For the text-containing cell, return its midpoint in (X, Y) coordinate format. 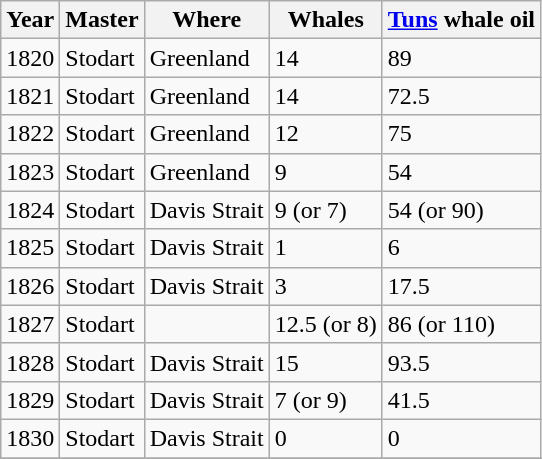
1830 (30, 438)
7 (or 9) (326, 400)
1828 (30, 362)
72.5 (461, 96)
Tuns whale oil (461, 20)
Master (102, 20)
Where (206, 20)
1827 (30, 324)
86 (or 110) (461, 324)
89 (461, 58)
12 (326, 134)
9 (or 7) (326, 210)
75 (461, 134)
3 (326, 286)
1820 (30, 58)
Year (30, 20)
1825 (30, 248)
54 (461, 172)
1826 (30, 286)
1822 (30, 134)
1821 (30, 96)
6 (461, 248)
1823 (30, 172)
17.5 (461, 286)
1829 (30, 400)
54 (or 90) (461, 210)
Whales (326, 20)
93.5 (461, 362)
12.5 (or 8) (326, 324)
1 (326, 248)
41.5 (461, 400)
9 (326, 172)
15 (326, 362)
1824 (30, 210)
